Identify which cell holds the provided text, then report its [x, y] central coordinate. 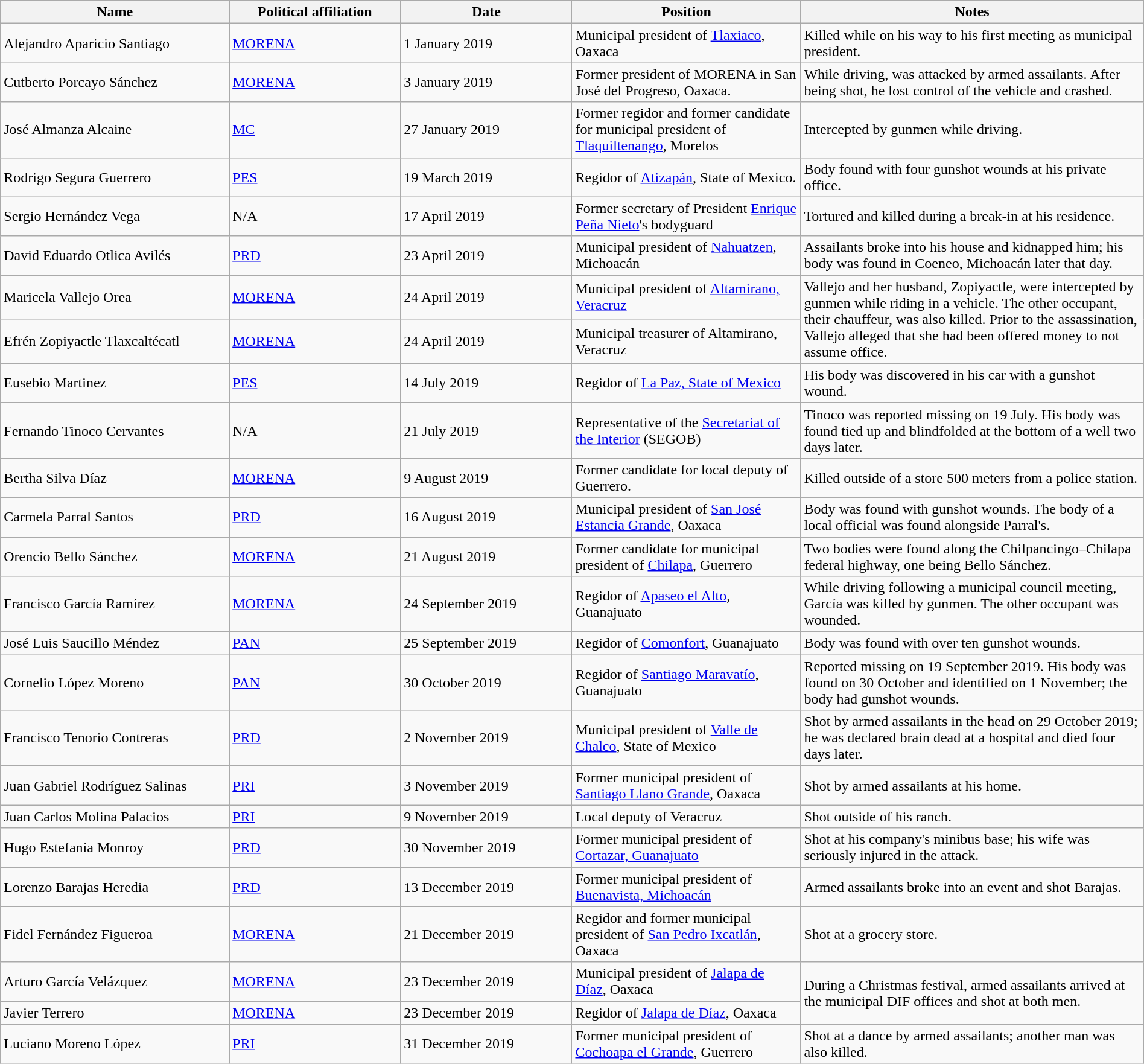
Fidel Fernández Figueroa [115, 934]
3 January 2019 [486, 82]
Position [687, 12]
Municipal president of Tlaxiaco, Oaxaca [687, 43]
Former secretary of President Enrique Peña Nieto's bodyguard [687, 216]
Luciano Moreno López [115, 1044]
Regidor of Apaseo el Alto, Guanajuato [687, 604]
Shot by armed assailants at his home. [972, 786]
Body was found with gunshot wounds. The body of a local official was found alongside Parral's. [972, 517]
21 July 2019 [486, 430]
His body was discovered in his car with a gunshot wound. [972, 383]
Reported missing on 19 September 2019. His body was found on 30 October and identified on 1 November; the body had gunshot wounds. [972, 683]
José Luis Saucillo Méndez [115, 643]
Shot by armed assailants in the head on 29 October 2019; he was declared brain dead at a hospital and died four days later. [972, 738]
30 October 2019 [486, 683]
David Eduardo Otlica Avilés [115, 256]
Municipal treasurer of Altamirano, Veracruz [687, 342]
9 November 2019 [486, 817]
Killed while on his way to his first meeting as municipal president. [972, 43]
Regidor of Santiago Maravatío, Guanajuato [687, 683]
Former municipal president of Buenavista, Michoacán [687, 887]
24 September 2019 [486, 604]
Javier Terrero [115, 1013]
Former regidor and former candidate for municipal president of Tlaquiltenango, Morelos [687, 130]
Municipal president of Jalapa de Díaz, Oaxaca [687, 981]
Former municipal president of Cochoapa el Grande, Guerrero [687, 1044]
Eusebio Martinez [115, 383]
Municipal president of Nahuatzen, Michoacán [687, 256]
Regidor and former municipal president of San Pedro Ixcatlán, Oaxaca [687, 934]
Former municipal president of Santiago Llano Grande, Oaxaca [687, 786]
Cornelio López Moreno [115, 683]
Regidor of Comonfort, Guanajuato [687, 643]
Arturo García Velázquez [115, 981]
Municipal president of Altamirano, Veracruz [687, 297]
Juan Gabriel Rodríguez Salinas [115, 786]
Fernando Tinoco Cervantes [115, 430]
Name [115, 12]
27 January 2019 [486, 130]
Date [486, 12]
Lorenzo Barajas Heredia [115, 887]
Maricela Vallejo Orea [115, 297]
Shot at a grocery store. [972, 934]
While driving following a municipal council meeting, García was killed by gunmen. The other occupant was wounded. [972, 604]
Shot at his company's minibus base; his wife was seriously injured in the attack. [972, 847]
Sergio Hernández Vega [115, 216]
Regidor of Atizapán, State of Mexico. [687, 177]
Body found with four gunshot wounds at his private office. [972, 177]
During a Christmas festival, armed assailants arrived at the municipal DIF offices and shot at both men. [972, 993]
José Almanza Alcaine [115, 130]
Bertha Silva Díaz [115, 478]
1 January 2019 [486, 43]
Armed assailants broke into an event and shot Barajas. [972, 887]
Shot at a dance by armed assailants; another man was also killed. [972, 1044]
Former candidate for municipal president of Chilapa, Guerrero [687, 556]
Francisco Tenorio Contreras [115, 738]
Killed outside of a store 500 meters from a police station. [972, 478]
Former municipal president of Cortazar, Guanajuato [687, 847]
17 April 2019 [486, 216]
Intercepted by gunmen while driving. [972, 130]
Hugo Estefanía Monroy [115, 847]
31 December 2019 [486, 1044]
Notes [972, 12]
While driving, was attacked by armed assailants. After being shot, he lost control of the vehicle and crashed. [972, 82]
Political affiliation [315, 12]
3 November 2019 [486, 786]
Rodrigo Segura Guerrero [115, 177]
14 July 2019 [486, 383]
Regidor of Jalapa de Díaz, Oaxaca [687, 1013]
Assailants broke into his house and kidnapped him; his body was found in Coeneo, Michoacán later that day. [972, 256]
Former president of MORENA in San José del Progreso, Oaxaca. [687, 82]
21 December 2019 [486, 934]
19 March 2019 [486, 177]
Carmela Parral Santos [115, 517]
Former candidate for local deputy of Guerrero. [687, 478]
Municipal president of Valle de Chalco, State of Mexico [687, 738]
Body was found with over ten gunshot wounds. [972, 643]
Shot outside of his ranch. [972, 817]
Juan Carlos Molina Palacios [115, 817]
Tortured and killed during a break-in at his residence. [972, 216]
Francisco García Ramírez [115, 604]
2 November 2019 [486, 738]
Efrén Zopiyactle Tlaxcaltécatl [115, 342]
Representative of the Secretariat of the Interior (SEGOB) [687, 430]
Municipal president of San José Estancia Grande, Oaxaca [687, 517]
21 August 2019 [486, 556]
13 December 2019 [486, 887]
Alejandro Aparicio Santiago [115, 43]
Cutberto Porcayo Sánchez [115, 82]
30 November 2019 [486, 847]
Orencio Bello Sánchez [115, 556]
25 September 2019 [486, 643]
MC [315, 130]
Two bodies were found along the Chilpancingo–Chilapa federal highway, one being Bello Sánchez. [972, 556]
23 April 2019 [486, 256]
Tinoco was reported missing on 19 July. His body was found tied up and blindfolded at the bottom of a well two days later. [972, 430]
9 August 2019 [486, 478]
16 August 2019 [486, 517]
Regidor of La Paz, State of Mexico [687, 383]
Local deputy of Veracruz [687, 817]
